Identify which cell holds the provided text, then report its [X, Y] central coordinate. 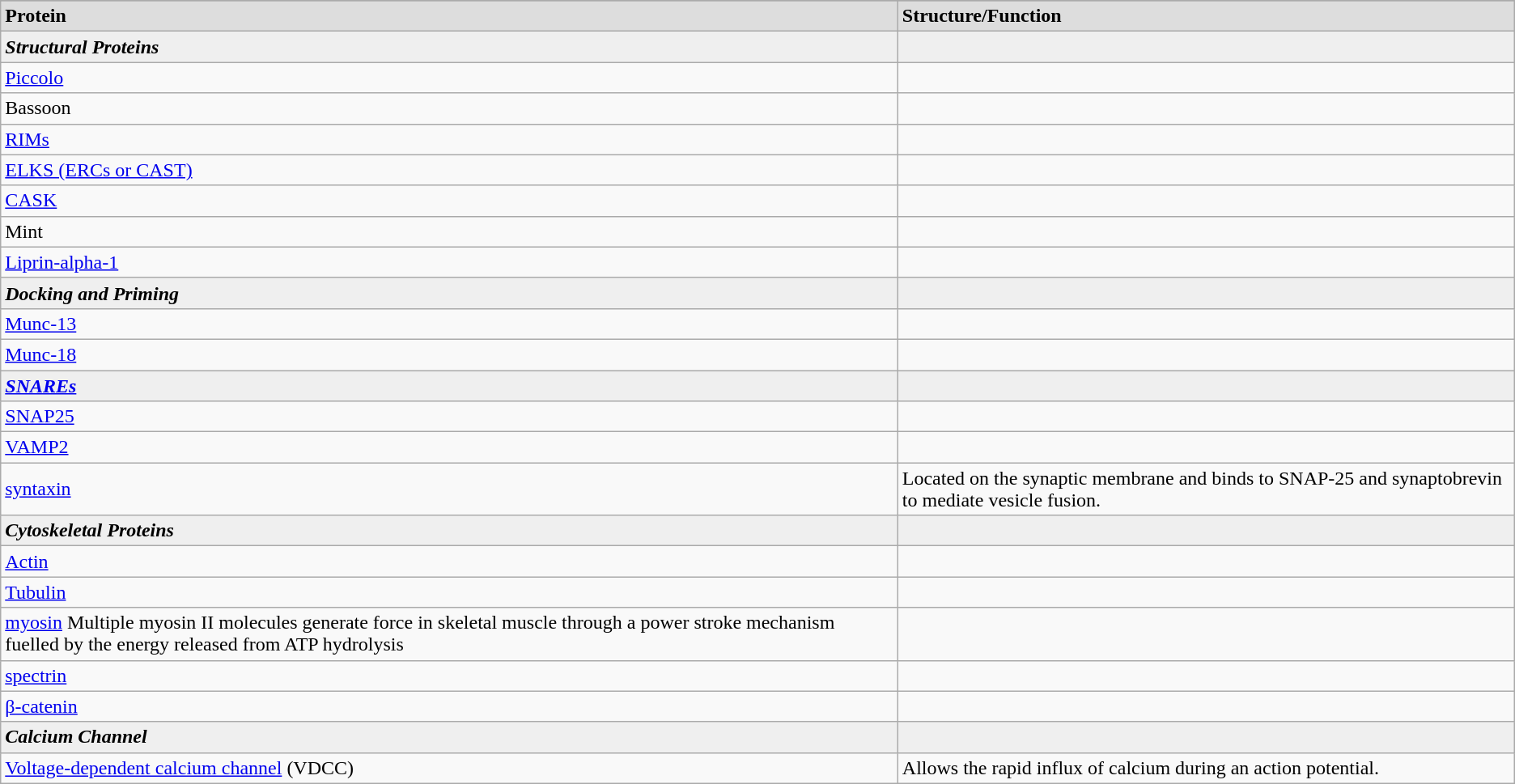
β-catenin [450, 706]
SNAREs [450, 386]
Located on the synaptic membrane and binds to SNAP-25 and synaptobrevin to mediate vesicle fusion. [1206, 489]
Docking and Priming [450, 293]
Voltage-dependent calcium channel (VDCC) [450, 768]
Structure/Function [1206, 16]
syntaxin [450, 489]
Munc-18 [450, 354]
VAMP2 [450, 447]
spectrin [450, 676]
ELKS (ERCs or CAST) [450, 170]
SNAP25 [450, 417]
Protein [450, 16]
Bassoon [450, 108]
Calcium Channel [450, 737]
RIMs [450, 139]
CASK [450, 201]
Mint [450, 231]
Cytoskeletal Proteins [450, 531]
Piccolo [450, 78]
Structural Proteins [450, 47]
Actin [450, 562]
Munc-13 [450, 324]
Liprin-alpha-1 [450, 262]
Tubulin [450, 592]
Allows the rapid influx of calcium during an action potential. [1206, 768]
